Locate the cell with the specified text and output its [X, Y] center coordinate. 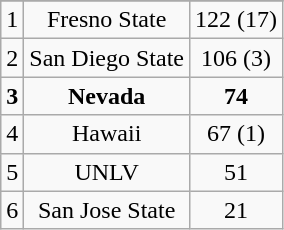
Hawaii [107, 134]
4 [12, 134]
Nevada [107, 96]
67 (1) [236, 134]
San Diego State [107, 58]
Fresno State [107, 20]
San Jose State [107, 210]
122 (17) [236, 20]
106 (3) [236, 58]
5 [12, 172]
6 [12, 210]
3 [12, 96]
1 [12, 20]
UNLV [107, 172]
21 [236, 210]
2 [12, 58]
51 [236, 172]
74 [236, 96]
